Locate the cell with the specified text and output its (x, y) center coordinate. 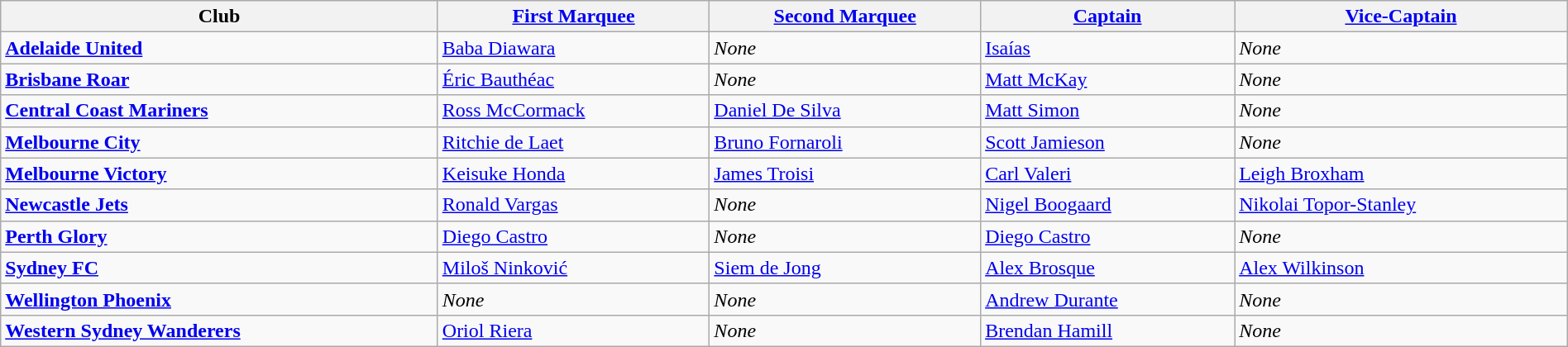
Adelaide United (220, 48)
Melbourne Victory (220, 173)
Alex Brosque (1108, 268)
Oriol Riera (574, 330)
Ross McCormack (574, 111)
Miloš Ninković (574, 268)
James Troisi (845, 173)
Alex Wilkinson (1401, 268)
Keisuke Honda (574, 173)
Leigh Broxham (1401, 173)
Second Marquee (845, 17)
Nigel Boogaard (1108, 205)
Carl Valeri (1108, 173)
Andrew Durante (1108, 299)
Captain (1108, 17)
Central Coast Mariners (220, 111)
Perth Glory (220, 236)
Ritchie de Laet (574, 142)
Melbourne City (220, 142)
Western Sydney Wanderers (220, 330)
Ronald Vargas (574, 205)
Brendan Hamill (1108, 330)
Matt McKay (1108, 79)
Baba Diawara (574, 48)
First Marquee (574, 17)
Vice-Captain (1401, 17)
Club (220, 17)
Éric Bauthéac (574, 79)
Wellington Phoenix (220, 299)
Scott Jamieson (1108, 142)
Nikolai Topor-Stanley (1401, 205)
Newcastle Jets (220, 205)
Bruno Fornaroli (845, 142)
Daniel De Silva (845, 111)
Matt Simon (1108, 111)
Siem de Jong (845, 268)
Sydney FC (220, 268)
Isaías (1108, 48)
Brisbane Roar (220, 79)
